Search for the cell housing the specified text and yield its (X, Y) center coordinate. 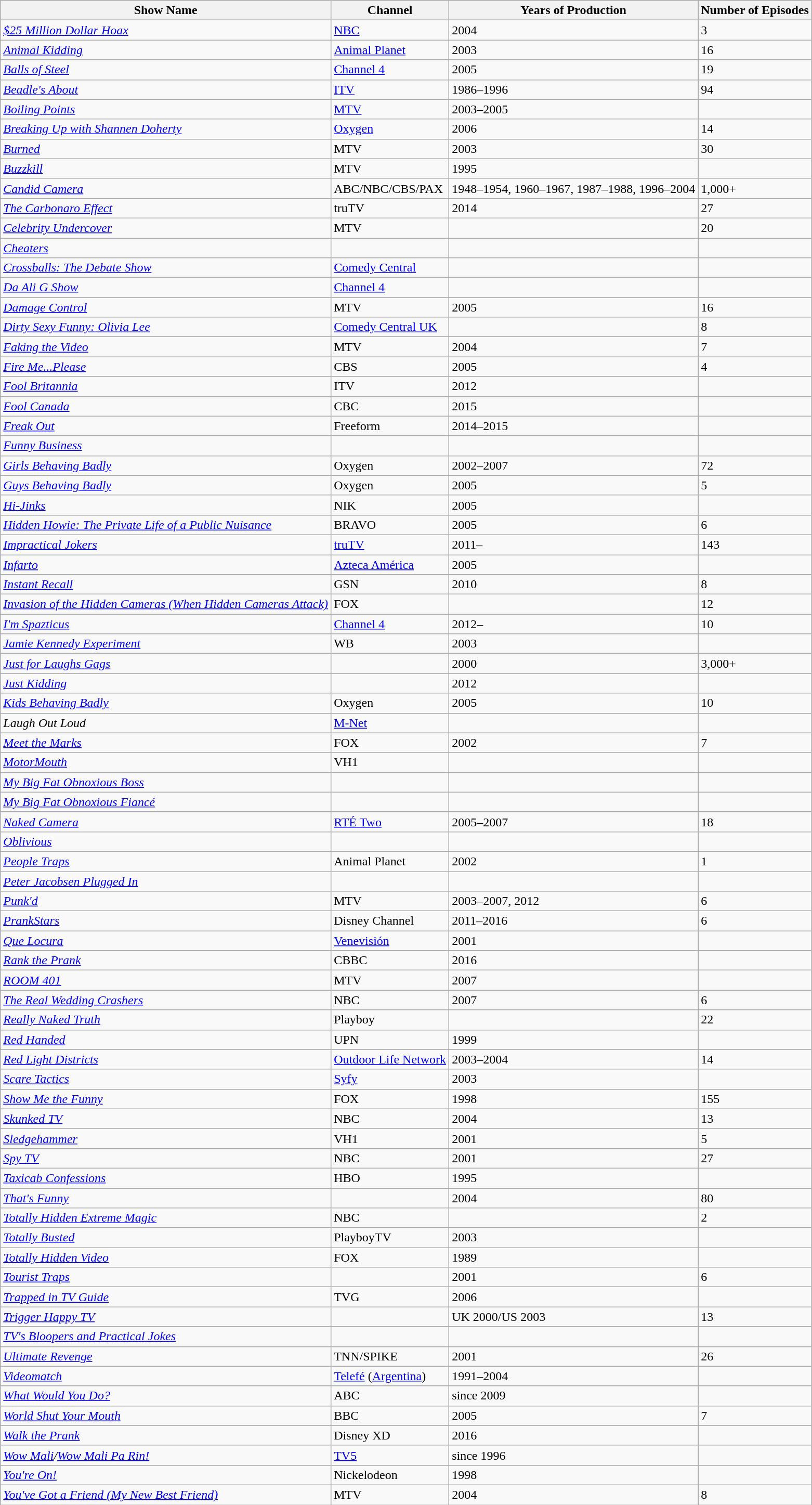
1,000+ (755, 188)
ABC/NBC/CBS/PAX (390, 188)
Azteca América (390, 564)
Comedy Central (390, 268)
Meet the Marks (166, 743)
PrankStars (166, 921)
Walk the Prank (166, 1435)
Nickelodeon (390, 1475)
1991–2004 (574, 1376)
Naked Camera (166, 822)
Girls Behaving Badly (166, 465)
My Big Fat Obnoxious Fiancé (166, 802)
Really Naked Truth (166, 1020)
2012– (574, 624)
Guys Behaving Badly (166, 485)
since 2009 (574, 1396)
My Big Fat Obnoxious Boss (166, 782)
Channel (390, 10)
2011–2016 (574, 921)
72 (755, 465)
Burned (166, 149)
GSN (390, 585)
Number of Episodes (755, 10)
80 (755, 1198)
Trigger Happy TV (166, 1317)
Videomatch (166, 1376)
Freak Out (166, 426)
2000 (574, 664)
2011– (574, 544)
1986–1996 (574, 89)
3,000+ (755, 664)
The Real Wedding Crashers (166, 1000)
1948–1954, 1960–1967, 1987–1988, 1996–2004 (574, 188)
Fool Canada (166, 406)
TV5 (390, 1455)
Syfy (390, 1079)
Disney Channel (390, 921)
Animal Kidding (166, 50)
BRAVO (390, 525)
Scare Tactics (166, 1079)
Totally Hidden Extreme Magic (166, 1218)
Just Kidding (166, 683)
Sledgehammer (166, 1138)
Totally Hidden Video (166, 1257)
$25 Million Dollar Hoax (166, 30)
Totally Busted (166, 1238)
94 (755, 89)
Outdoor Life Network (390, 1059)
What Would You Do? (166, 1396)
Candid Camera (166, 188)
Taxicab Confessions (166, 1178)
TVG (390, 1297)
Boiling Points (166, 109)
Comedy Central UK (390, 327)
26 (755, 1356)
Dirty Sexy Funny: Olivia Lee (166, 327)
Breaking Up with Shannen Doherty (166, 129)
You're On! (166, 1475)
ROOM 401 (166, 980)
Que Locura (166, 941)
2 (755, 1218)
World Shut Your Mouth (166, 1416)
HBO (390, 1178)
Balls of Steel (166, 70)
MotorMouth (166, 762)
3 (755, 30)
TNN/SPIKE (390, 1356)
Buzzkill (166, 168)
19 (755, 70)
20 (755, 228)
That's Funny (166, 1198)
The Carbonaro Effect (166, 208)
ABC (390, 1396)
Telefé (Argentina) (390, 1376)
WB (390, 644)
155 (755, 1099)
Venevisión (390, 941)
Damage Control (166, 307)
1999 (574, 1040)
NIK (390, 505)
Faking the Video (166, 347)
2015 (574, 406)
I'm Spazticus (166, 624)
Playboy (390, 1020)
Infarto (166, 564)
Kids Behaving Badly (166, 703)
143 (755, 544)
You've Got a Friend (My New Best Friend) (166, 1495)
Da Ali G Show (166, 288)
4 (755, 367)
1989 (574, 1257)
Hi-Jinks (166, 505)
UPN (390, 1040)
Invasion of the Hidden Cameras (When Hidden Cameras Attack) (166, 604)
Show Name (166, 10)
Red Handed (166, 1040)
Oblivious (166, 841)
Fool Britannia (166, 386)
Funny Business (166, 446)
M-Net (390, 723)
2003–2005 (574, 109)
Punk'd (166, 901)
Impractical Jokers (166, 544)
CBC (390, 406)
Crossballs: The Debate Show (166, 268)
22 (755, 1020)
2002–2007 (574, 465)
Spy TV (166, 1158)
Tourist Traps (166, 1277)
Wow Mali/Wow Mali Pa Rin! (166, 1455)
Fire Me...Please (166, 367)
12 (755, 604)
2014–2015 (574, 426)
1 (755, 861)
CBS (390, 367)
Skunked TV (166, 1119)
2014 (574, 208)
Freeform (390, 426)
since 1996 (574, 1455)
Years of Production (574, 10)
Beadle's About (166, 89)
RTÉ Two (390, 822)
30 (755, 149)
2003–2007, 2012 (574, 901)
People Traps (166, 861)
18 (755, 822)
Celebrity Undercover (166, 228)
PlayboyTV (390, 1238)
Disney XD (390, 1435)
Instant Recall (166, 585)
Peter Jacobsen Plugged In (166, 881)
BBC (390, 1416)
UK 2000/US 2003 (574, 1317)
2003–2004 (574, 1059)
Trapped in TV Guide (166, 1297)
Just for Laughs Gags (166, 664)
CBBC (390, 961)
Laugh Out Loud (166, 723)
Ultimate Revenge (166, 1356)
Rank the Prank (166, 961)
2005–2007 (574, 822)
Show Me the Funny (166, 1099)
Cheaters (166, 248)
TV's Bloopers and Practical Jokes (166, 1337)
2010 (574, 585)
Hidden Howie: The Private Life of a Public Nuisance (166, 525)
Jamie Kennedy Experiment (166, 644)
Red Light Districts (166, 1059)
